Search for the cell housing the specified text and yield its [x, y] center coordinate. 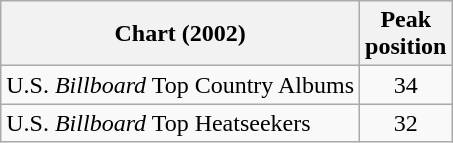
32 [406, 123]
Chart (2002) [180, 34]
Peakposition [406, 34]
U.S. Billboard Top Country Albums [180, 85]
U.S. Billboard Top Heatseekers [180, 123]
34 [406, 85]
